Search for the cell housing the specified text and yield its [X, Y] center coordinate. 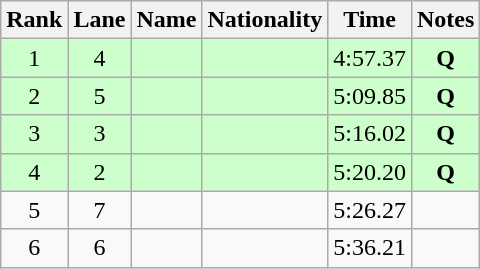
Nationality [265, 20]
5:09.85 [370, 96]
1 [34, 58]
Lane [100, 20]
Name [166, 20]
5:36.21 [370, 248]
5:16.02 [370, 134]
5:20.20 [370, 172]
7 [100, 210]
Notes [445, 20]
Rank [34, 20]
4:57.37 [370, 58]
Time [370, 20]
5:26.27 [370, 210]
